Capture the cell that displays the provided text and extract its [x, y] central coordinate. 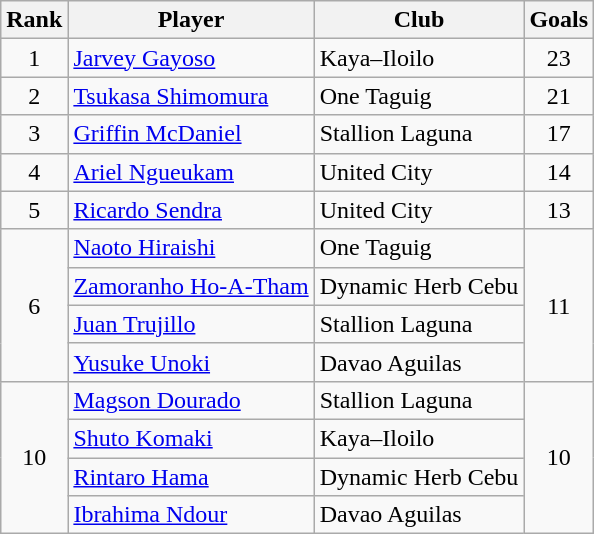
23 [559, 58]
Rank [34, 20]
Player [191, 20]
Griffin McDaniel [191, 134]
Yusuke Unoki [191, 362]
Magson Dourado [191, 400]
6 [34, 305]
2 [34, 96]
5 [34, 210]
Jarvey Gayoso [191, 58]
Ricardo Sendra [191, 210]
17 [559, 134]
Zamoranho Ho-A-Tham [191, 286]
3 [34, 134]
Ariel Ngueukam [191, 172]
11 [559, 305]
13 [559, 210]
Club [419, 20]
Tsukasa Shimomura [191, 96]
Juan Trujillo [191, 324]
14 [559, 172]
21 [559, 96]
Ibrahima Ndour [191, 515]
1 [34, 58]
Goals [559, 20]
Rintaro Hama [191, 477]
4 [34, 172]
Shuto Komaki [191, 438]
Naoto Hiraishi [191, 248]
